For the text-containing cell, return its midpoint in (X, Y) coordinate format. 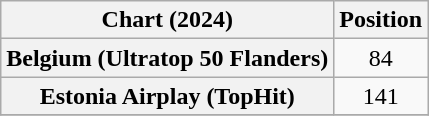
84 (381, 58)
Position (381, 20)
Belgium (Ultratop 50 Flanders) (168, 58)
Estonia Airplay (TopHit) (168, 96)
141 (381, 96)
Chart (2024) (168, 20)
